Provide the [X, Y] coordinate of the cell's center where the given text is located.  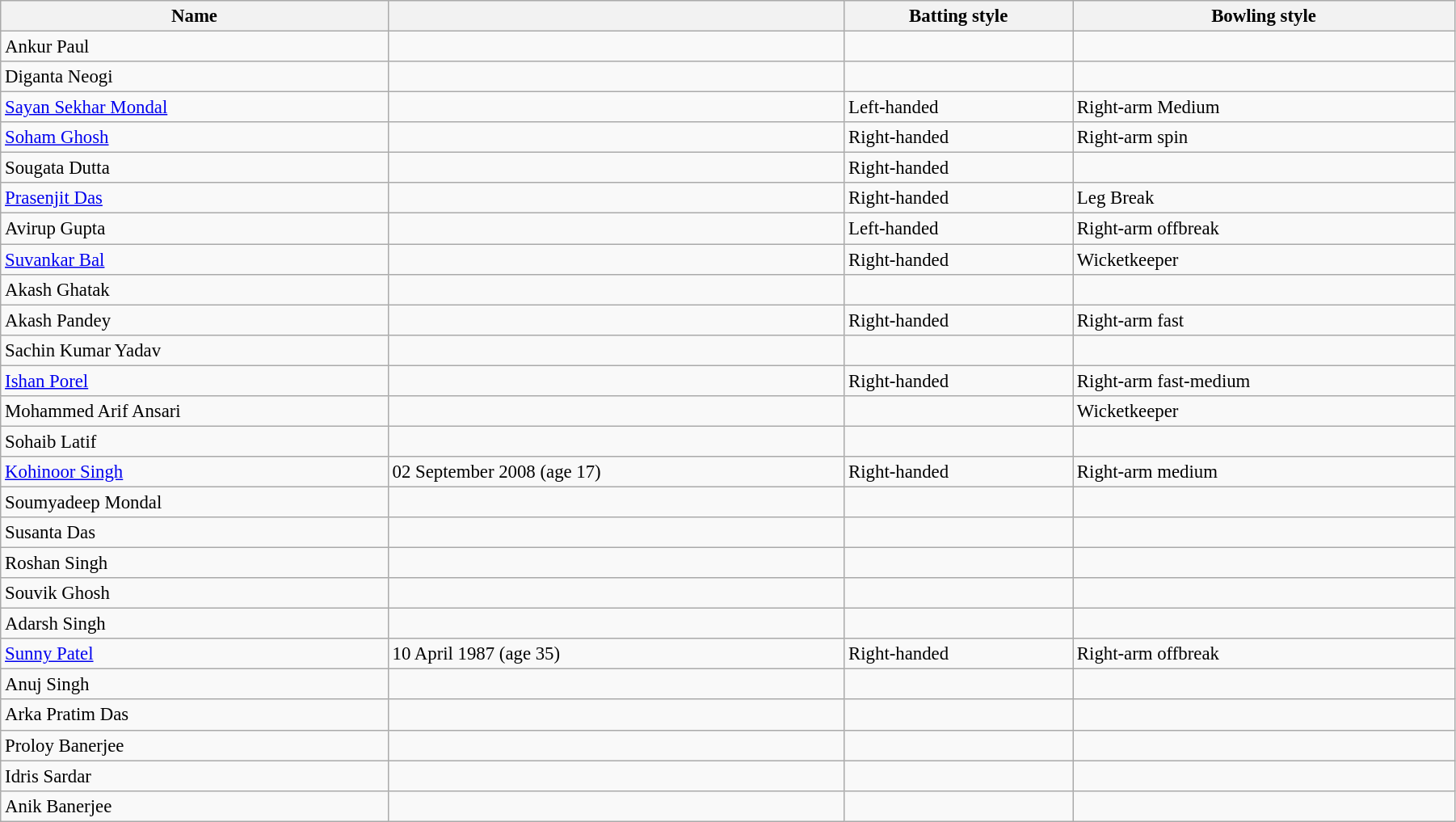
Avirup Gupta [195, 229]
Adarsh Singh [195, 624]
Diganta Neogi [195, 77]
Ankur Paul [195, 47]
Prasenjit Das [195, 198]
Soumyadeep Mondal [195, 502]
Sunny Patel [195, 654]
10 April 1987 (age 35) [616, 654]
Right-arm fast-medium [1264, 381]
Right-arm spin [1264, 137]
Name [195, 16]
Right-arm Medium [1264, 107]
Anuj Singh [195, 685]
Idris Sardar [195, 776]
Proloy Banerjee [195, 745]
Right-arm medium [1264, 472]
02 September 2008 (age 17) [616, 472]
Roshan Singh [195, 563]
Kohinoor Singh [195, 472]
Arka Pratim Das [195, 715]
Bowling style [1264, 16]
Suvankar Bal [195, 259]
Sougata Dutta [195, 168]
Soham Ghosh [195, 137]
Sayan Sekhar Mondal [195, 107]
Ishan Porel [195, 381]
Akash Pandey [195, 320]
Sachin Kumar Yadav [195, 350]
Leg Break [1264, 198]
Akash Ghatak [195, 289]
Susanta Das [195, 533]
Batting style [958, 16]
Sohaib Latif [195, 441]
Mohammed Arif Ansari [195, 411]
Right-arm fast [1264, 320]
Souvik Ghosh [195, 593]
Anik Banerjee [195, 806]
